For the text-containing cell, return its midpoint in (x, y) coordinate format. 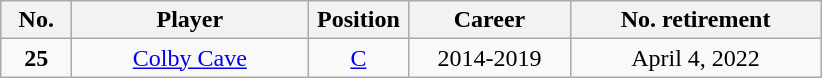
C (358, 58)
25 (36, 58)
April 4, 2022 (696, 58)
Player (190, 20)
Colby Cave (190, 58)
No. retirement (696, 20)
2014-2019 (490, 58)
Career (490, 20)
Position (358, 20)
No. (36, 20)
